Output the (X, Y) coordinate of the center of the cell containing the given text.  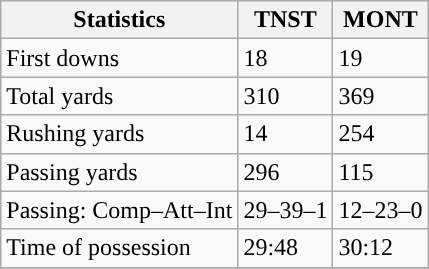
12–23–0 (380, 210)
19 (380, 58)
14 (286, 134)
Total yards (120, 96)
Rushing yards (120, 134)
254 (380, 134)
Passing: Comp–Att–Int (120, 210)
18 (286, 58)
115 (380, 172)
310 (286, 96)
First downs (120, 58)
369 (380, 96)
30:12 (380, 248)
Statistics (120, 20)
29–39–1 (286, 210)
296 (286, 172)
Passing yards (120, 172)
29:48 (286, 248)
TNST (286, 20)
MONT (380, 20)
Time of possession (120, 248)
